Pinpoint the cell where the given text exists, returning its [X, Y] midpoint coordinate. 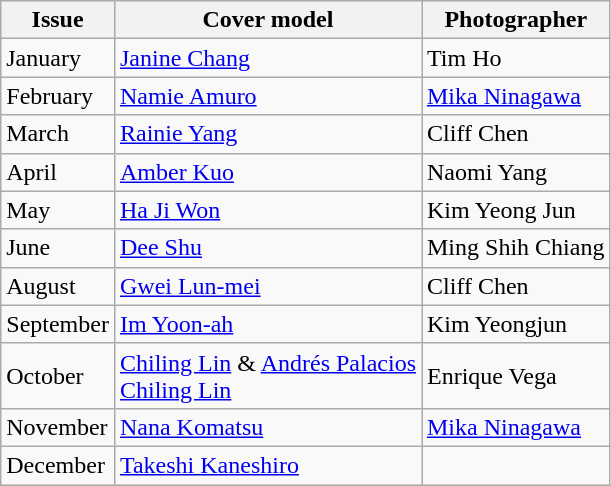
September [58, 324]
Cover model [268, 20]
Enrique Vega [516, 376]
Namie Amuro [268, 96]
Photographer [516, 20]
Takeshi Kaneshiro [268, 465]
December [58, 465]
Ha Ji Won [268, 210]
Naomi Yang [516, 172]
November [58, 427]
Tim Ho [516, 58]
May [58, 210]
March [58, 134]
Im Yoon-ah [268, 324]
Rainie Yang [268, 134]
January [58, 58]
Issue [58, 20]
June [58, 248]
Dee Shu [268, 248]
Janine Chang [268, 58]
April [58, 172]
Ming Shih Chiang [516, 248]
Kim Yeongjun [516, 324]
October [58, 376]
Amber Kuo [268, 172]
August [58, 286]
Chiling Lin & Andrés PalaciosChiling Lin [268, 376]
February [58, 96]
Gwei Lun-mei [268, 286]
Nana Komatsu [268, 427]
Kim Yeong Jun [516, 210]
